Identify which cell holds the provided text, then report its (X, Y) central coordinate. 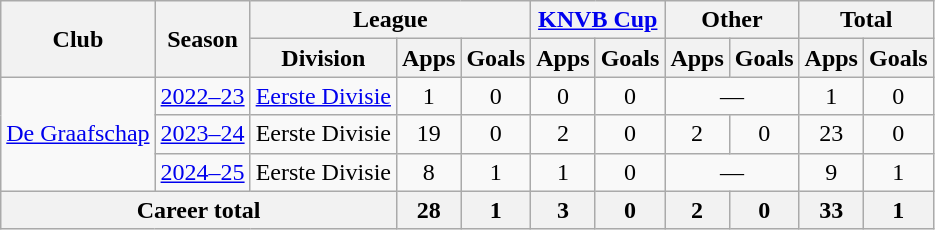
Season (202, 39)
League (390, 20)
De Graafschap (78, 134)
8 (428, 172)
2024–25 (202, 172)
19 (428, 134)
Total (866, 20)
Club (78, 39)
2022–23 (202, 96)
9 (831, 172)
Other (732, 20)
33 (831, 210)
Career total (199, 210)
23 (831, 134)
KNVB Cup (598, 20)
28 (428, 210)
2023–24 (202, 134)
3 (563, 210)
Division (323, 58)
